Detect which cell encompasses the target text, then output its [X, Y] center coordinate. 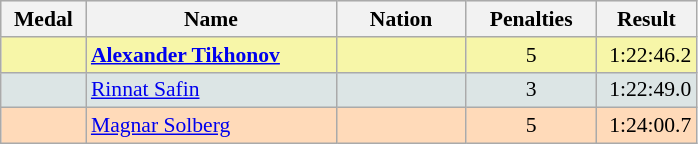
Penalties [531, 19]
Name [211, 19]
Rinnat Safin [211, 90]
3 [531, 90]
Medal [44, 19]
1:24:00.7 [646, 126]
1:22:49.0 [646, 90]
Result [646, 19]
Magnar Solberg [211, 126]
1:22:46.2 [646, 55]
Alexander Tikhonov [211, 55]
Nation [401, 19]
